Identify which cell holds the provided text, then report its (x, y) central coordinate. 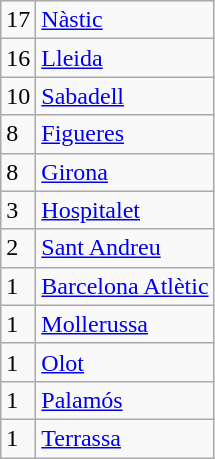
Figueres (125, 134)
Sant Andreu (125, 248)
Terrassa (125, 438)
Girona (125, 172)
Olot (125, 362)
16 (18, 58)
17 (18, 20)
2 (18, 248)
Mollerussa (125, 324)
Barcelona Atlètic (125, 286)
Nàstic (125, 20)
Hospitalet (125, 210)
10 (18, 96)
3 (18, 210)
Sabadell (125, 96)
Palamós (125, 400)
Lleida (125, 58)
